Detect which cell encompasses the target text, then output its (x, y) center coordinate. 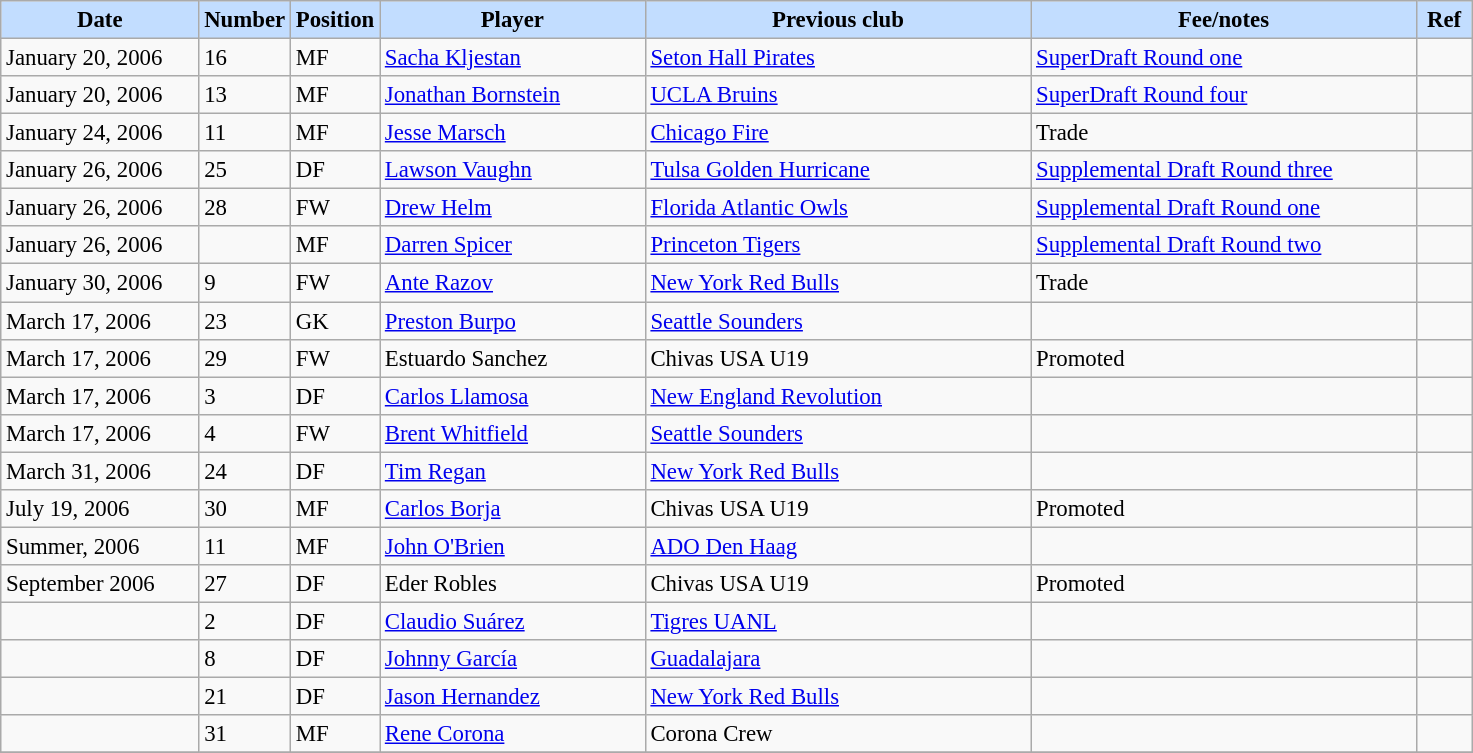
Number (245, 20)
ADO Den Haag (838, 546)
Tigres UANL (838, 621)
Supplemental Draft Round two (1224, 245)
30 (245, 509)
Position (334, 20)
13 (245, 95)
Drew Helm (513, 208)
January 24, 2006 (100, 133)
Jesse Marsch (513, 133)
28 (245, 208)
Carlos Borja (513, 509)
Fee/notes (1224, 20)
March 31, 2006 (100, 471)
Chicago Fire (838, 133)
Supplemental Draft Round one (1224, 208)
Eder Robles (513, 584)
3 (245, 396)
Jason Hernandez (513, 697)
Seton Hall Pirates (838, 58)
Summer, 2006 (100, 546)
New England Revolution (838, 396)
Brent Whitfield (513, 433)
Florida Atlantic Owls (838, 208)
27 (245, 584)
Preston Burpo (513, 321)
Lawson Vaughn (513, 170)
January 30, 2006 (100, 283)
Guadalajara (838, 659)
16 (245, 58)
Princeton Tigers (838, 245)
John O'Brien (513, 546)
UCLA Bruins (838, 95)
GK (334, 321)
SuperDraft Round one (1224, 58)
24 (245, 471)
Previous club (838, 20)
Jonathan Bornstein (513, 95)
Claudio Suárez (513, 621)
Rene Corona (513, 734)
21 (245, 697)
9 (245, 283)
8 (245, 659)
Carlos Llamosa (513, 396)
Ref (1444, 20)
SuperDraft Round four (1224, 95)
Sacha Kljestan (513, 58)
2 (245, 621)
31 (245, 734)
Darren Spicer (513, 245)
25 (245, 170)
Corona Crew (838, 734)
4 (245, 433)
Supplemental Draft Round three (1224, 170)
23 (245, 321)
July 19, 2006 (100, 509)
Ante Razov (513, 283)
Tulsa Golden Hurricane (838, 170)
Estuardo Sanchez (513, 358)
29 (245, 358)
Player (513, 20)
Date (100, 20)
Johnny García (513, 659)
September 2006 (100, 584)
Tim Regan (513, 471)
